Determine the [x, y] coordinate at the center of the cell enclosing the given text.  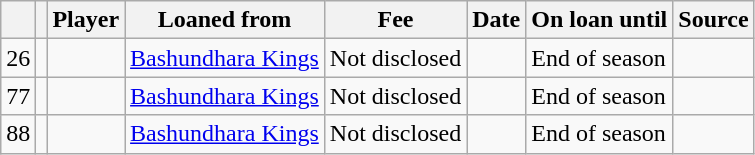
Loaned from [225, 20]
88 [18, 134]
On loan until [600, 20]
Source [714, 20]
Player [86, 20]
Fee [395, 20]
26 [18, 58]
Date [496, 20]
77 [18, 96]
